From the cell containing the given text, extract its center point as [x, y] coordinate. 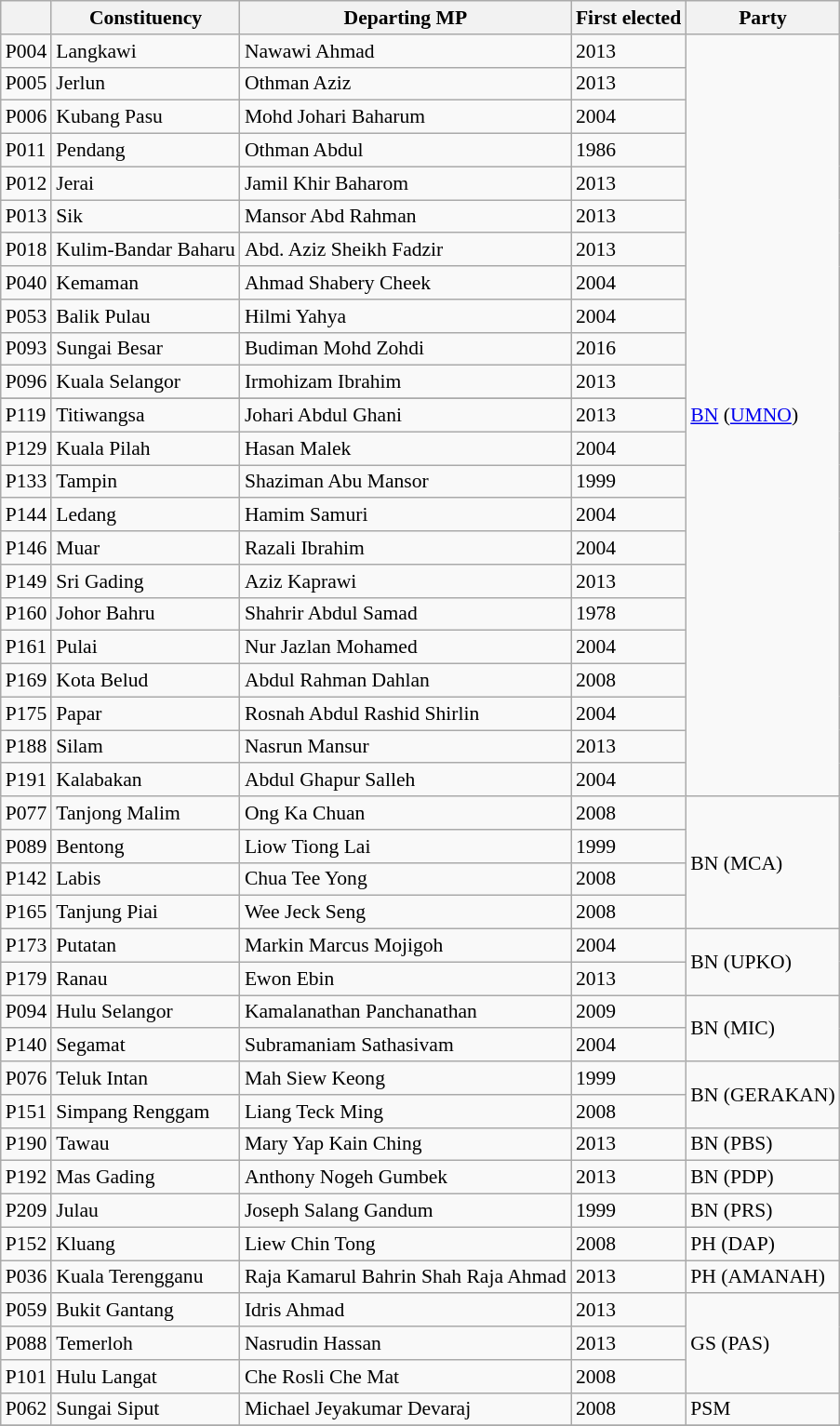
Shaziman Abu Mansor [406, 482]
Raja Kamarul Bahrin Shah Raja Ahmad [406, 1277]
Abd. Aziz Sheikh Fadzir [406, 250]
Party [763, 18]
Wee Jeck Seng [406, 913]
Teluk Intan [145, 1078]
P144 [26, 515]
Razali Ibrahim [406, 548]
Temerloh [145, 1343]
Kubang Pasu [145, 117]
2009 [629, 1012]
Labis [145, 879]
Langkawi [145, 51]
GS (PAS) [763, 1343]
Bukit Gantang [145, 1311]
BN (GERAKAN) [763, 1094]
P192 [26, 1178]
Hamim Samuri [406, 515]
Mary Yap Kain Ching [406, 1144]
Pulai [145, 647]
Nasrudin Hassan [406, 1343]
P146 [26, 548]
Simpang Renggam [145, 1112]
P005 [26, 84]
Ahmad Shabery Cheek [406, 283]
Kalabakan [145, 780]
Silam [145, 747]
Ong Ka Chuan [406, 813]
P101 [26, 1377]
Pendang [145, 151]
P160 [26, 614]
Joseph Salang Gandum [406, 1211]
Putatan [145, 946]
Hilmi Yahya [406, 316]
P004 [26, 51]
Johari Abdul Ghani [406, 416]
P129 [26, 448]
Aziz Kaprawi [406, 581]
Mohd Johari Baharum [406, 117]
Othman Aziz [406, 84]
P191 [26, 780]
Johor Bahru [145, 614]
Subramaniam Sathasivam [406, 1046]
BN (PRS) [763, 1211]
Tawau [145, 1144]
Tampin [145, 482]
P096 [26, 382]
Tanjong Malim [145, 813]
Mansor Abd Rahman [406, 217]
P119 [26, 416]
P140 [26, 1046]
Liang Teck Ming [406, 1112]
Sri Gading [145, 581]
P093 [26, 349]
P152 [26, 1244]
PH (AMANAH) [763, 1277]
Ranau [145, 979]
Shahrir Abdul Samad [406, 614]
Balik Pulau [145, 316]
P040 [26, 283]
P165 [26, 913]
Jerai [145, 183]
Michael Jeyakumar Devaraj [406, 1409]
1978 [629, 614]
BN (UPKO) [763, 962]
Irmohizam Ibrahim [406, 382]
P133 [26, 482]
Hasan Malek [406, 448]
Liow Tiong Lai [406, 846]
Segamat [145, 1046]
P062 [26, 1409]
Kluang [145, 1244]
Titiwangsa [145, 416]
Jamil Khir Baharom [406, 183]
P036 [26, 1277]
P076 [26, 1078]
Sungai Besar [145, 349]
BN (PBS) [763, 1144]
Rosnah Abdul Rashid Shirlin [406, 713]
P179 [26, 979]
P089 [26, 846]
PSM [763, 1409]
BN (PDP) [763, 1178]
Abdul Rahman Dahlan [406, 681]
Ewon Ebin [406, 979]
First elected [629, 18]
Papar [145, 713]
P142 [26, 879]
Hulu Selangor [145, 1012]
P018 [26, 250]
P006 [26, 117]
Kulim-Bandar Baharu [145, 250]
Kuala Terengganu [145, 1277]
P011 [26, 151]
BN (MIC) [763, 1029]
P053 [26, 316]
Kemaman [145, 283]
P059 [26, 1311]
1986 [629, 151]
Mah Siew Keong [406, 1078]
Julau [145, 1211]
Idris Ahmad [406, 1311]
P161 [26, 647]
Othman Abdul [406, 151]
P012 [26, 183]
Abdul Ghapur Salleh [406, 780]
Sik [145, 217]
Kuala Pilah [145, 448]
Nawawi Ahmad [406, 51]
P190 [26, 1144]
Tanjung Piai [145, 913]
Sungai Siput [145, 1409]
P209 [26, 1211]
P173 [26, 946]
Liew Chin Tong [406, 1244]
Anthony Nogeh Gumbek [406, 1178]
Nur Jazlan Mohamed [406, 647]
P151 [26, 1112]
Che Rosli Che Mat [406, 1377]
Departing MP [406, 18]
Kuala Selangor [145, 382]
PH (DAP) [763, 1244]
P175 [26, 713]
P188 [26, 747]
Constituency [145, 18]
BN (MCA) [763, 862]
Jerlun [145, 84]
2016 [629, 349]
P013 [26, 217]
Mas Gading [145, 1178]
Kamalanathan Panchanathan [406, 1012]
BN (UMNO) [763, 415]
P169 [26, 681]
Muar [145, 548]
Nasrun Mansur [406, 747]
P149 [26, 581]
P094 [26, 1012]
P088 [26, 1343]
Hulu Langat [145, 1377]
Ledang [145, 515]
Kota Belud [145, 681]
Bentong [145, 846]
Budiman Mohd Zohdi [406, 349]
P077 [26, 813]
Markin Marcus Mojigoh [406, 946]
Chua Tee Yong [406, 879]
